From the cell containing the given text, extract its center point as [X, Y] coordinate. 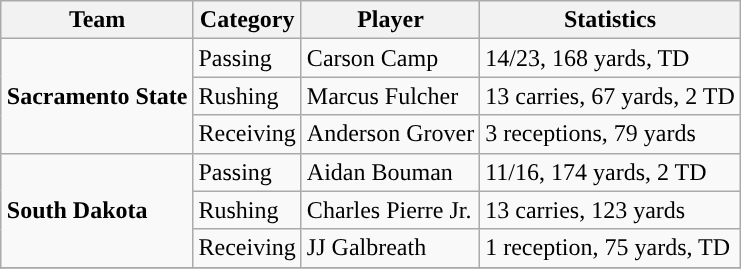
JJ Galbreath [390, 248]
13 carries, 123 yards [610, 210]
14/23, 168 yards, TD [610, 58]
Team [97, 20]
Marcus Fulcher [390, 96]
Aidan Bouman [390, 172]
South Dakota [97, 210]
Anderson Grover [390, 134]
Charles Pierre Jr. [390, 210]
3 receptions, 79 yards [610, 134]
1 reception, 75 yards, TD [610, 248]
Carson Camp [390, 58]
13 carries, 67 yards, 2 TD [610, 96]
Statistics [610, 20]
Category [247, 20]
Sacramento State [97, 96]
Player [390, 20]
11/16, 174 yards, 2 TD [610, 172]
